Return (X, Y) of the center of cell containing provided text 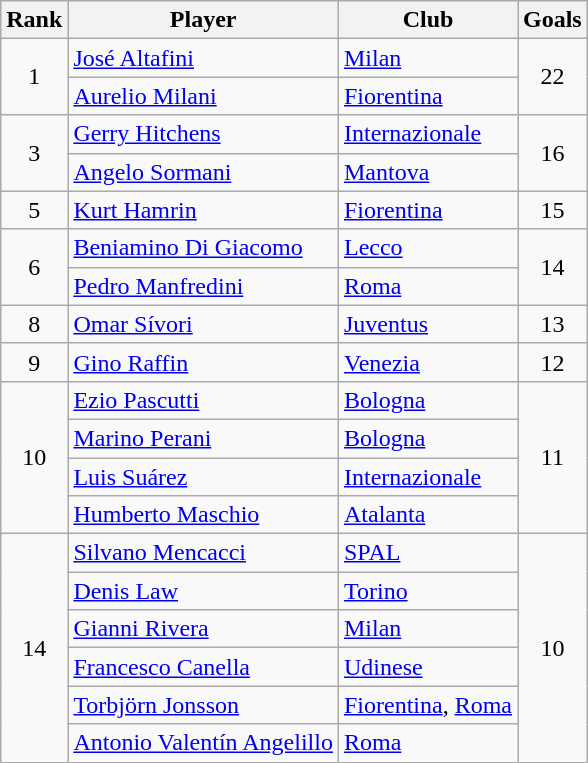
3 (34, 153)
Udinese (428, 667)
9 (34, 362)
8 (34, 324)
SPAL (428, 553)
1 (34, 77)
22 (553, 77)
José Altafini (204, 58)
12 (553, 362)
Torbjörn Jonsson (204, 705)
Mantova (428, 172)
Marino Perani (204, 438)
11 (553, 457)
Gino Raffin (204, 362)
Player (204, 20)
15 (553, 210)
Gianni Rivera (204, 629)
Atalanta (428, 515)
Pedro Manfredini (204, 286)
Gerry Hitchens (204, 134)
16 (553, 153)
13 (553, 324)
Humberto Maschio (204, 515)
Omar Sívori (204, 324)
6 (34, 267)
Kurt Hamrin (204, 210)
Ezio Pascutti (204, 400)
Aurelio Milani (204, 96)
Fiorentina, Roma (428, 705)
5 (34, 210)
Torino (428, 591)
Juventus (428, 324)
Rank (34, 20)
Club (428, 20)
Venezia (428, 362)
Beniamino Di Giacomo (204, 248)
Silvano Mencacci (204, 553)
Antonio Valentín Angelillo (204, 743)
Denis Law (204, 591)
Angelo Sormani (204, 172)
Lecco (428, 248)
Luis Suárez (204, 477)
Francesco Canella (204, 667)
Goals (553, 20)
